Scan for the cell matching the given text and deliver its [X, Y] coordinate at center. 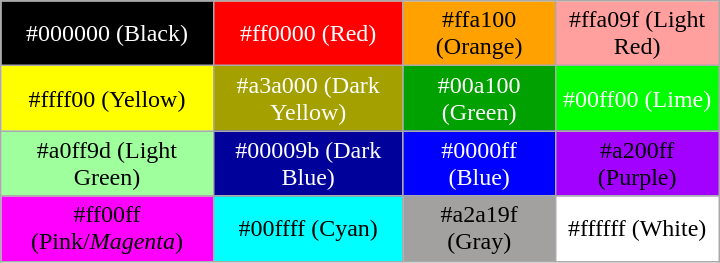
#a2a19f (Gray) [479, 228]
#a200ff (Purple) [637, 164]
#000000 (Black) [107, 34]
#00ff00 (Lime) [637, 98]
#a0ff9d (Light Green) [107, 164]
#00009b (Dark Blue) [308, 164]
#ffff00 (Yellow) [107, 98]
#00a100 (Green) [479, 98]
#0000ff (Blue) [479, 164]
#ffffff (White) [637, 228]
#00ffff (Cyan) [308, 228]
#a3a000 (Dark Yellow) [308, 98]
#ff0000 (Red) [308, 34]
#ffa09f (Light Red) [637, 34]
#ff00ff (Pink/Magenta) [107, 228]
#ffa100 (Orange) [479, 34]
